Determine the (X, Y) coordinate at the center of the cell enclosing the given text.  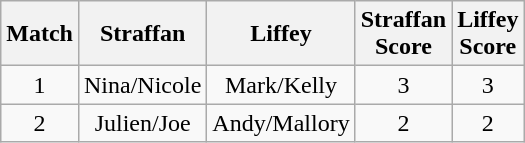
StraffanScore (403, 34)
Straffan (142, 34)
Liffey (281, 34)
Match (40, 34)
Mark/Kelly (281, 85)
Julien/Joe (142, 123)
Nina/Nicole (142, 85)
Andy/Mallory (281, 123)
LiffeyScore (488, 34)
1 (40, 85)
